Output the (x, y) coordinate of the center of the cell containing the given text.  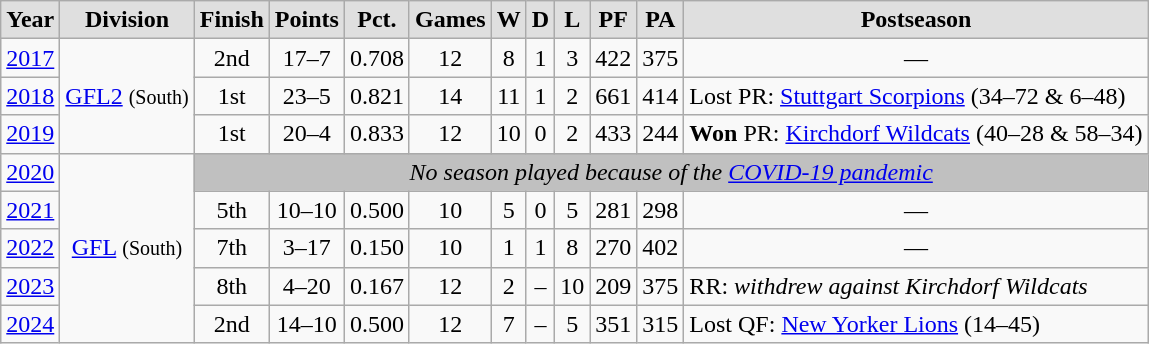
244 (660, 134)
2017 (30, 58)
No season played because of the COVID-19 pandemic (671, 172)
W (508, 20)
Division (127, 20)
2024 (30, 324)
Postseason (916, 20)
2021 (30, 210)
Lost PR: Stuttgart Scorpions (34–72 & 6–48) (916, 96)
0.708 (376, 58)
2019 (30, 134)
Games (450, 20)
PF (614, 20)
0.821 (376, 96)
Year (30, 20)
7th (232, 248)
7 (508, 324)
422 (614, 58)
D (540, 20)
0.833 (376, 134)
433 (614, 134)
RR: withdrew against Kirchdorf Wildcats (916, 286)
270 (614, 248)
8th (232, 286)
5th (232, 210)
209 (614, 286)
0.150 (376, 248)
Finish (232, 20)
2023 (30, 286)
Won PR: Kirchdorf Wildcats (40–28 & 58–34) (916, 134)
GFL (South) (127, 248)
0.167 (376, 286)
L (572, 20)
PA (660, 20)
Points (306, 20)
351 (614, 324)
281 (614, 210)
298 (660, 210)
2020 (30, 172)
20–4 (306, 134)
2022 (30, 248)
14 (450, 96)
402 (660, 248)
4–20 (306, 286)
Pct. (376, 20)
GFL2 (South) (127, 96)
11 (508, 96)
315 (660, 324)
661 (614, 96)
23–5 (306, 96)
10–10 (306, 210)
17–7 (306, 58)
3 (572, 58)
Lost QF: New Yorker Lions (14–45) (916, 324)
14–10 (306, 324)
414 (660, 96)
2018 (30, 96)
3–17 (306, 248)
